Output the [X, Y] coordinate of the center of the cell containing the given text.  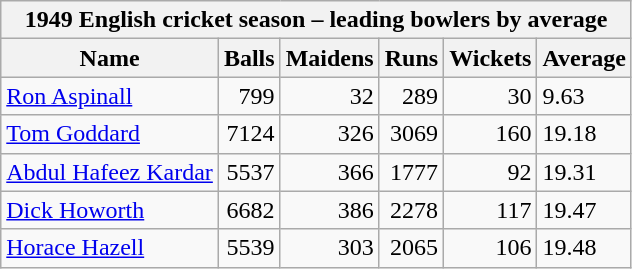
326 [330, 134]
92 [490, 172]
5537 [249, 172]
19.31 [584, 172]
Abdul Hafeez Kardar [110, 172]
7124 [249, 134]
117 [490, 210]
Balls [249, 58]
2065 [411, 248]
Name [110, 58]
160 [490, 134]
6682 [249, 210]
Ron Aspinall [110, 96]
Maidens [330, 58]
799 [249, 96]
366 [330, 172]
1777 [411, 172]
Wickets [490, 58]
32 [330, 96]
3069 [411, 134]
289 [411, 96]
5539 [249, 248]
Average [584, 58]
9.63 [584, 96]
386 [330, 210]
19.18 [584, 134]
2278 [411, 210]
30 [490, 96]
19.48 [584, 248]
1949 English cricket season – leading bowlers by average [316, 20]
Runs [411, 58]
19.47 [584, 210]
303 [330, 248]
Tom Goddard [110, 134]
106 [490, 248]
Dick Howorth [110, 210]
Horace Hazell [110, 248]
